Capture the cell that displays the provided text and extract its (X, Y) central coordinate. 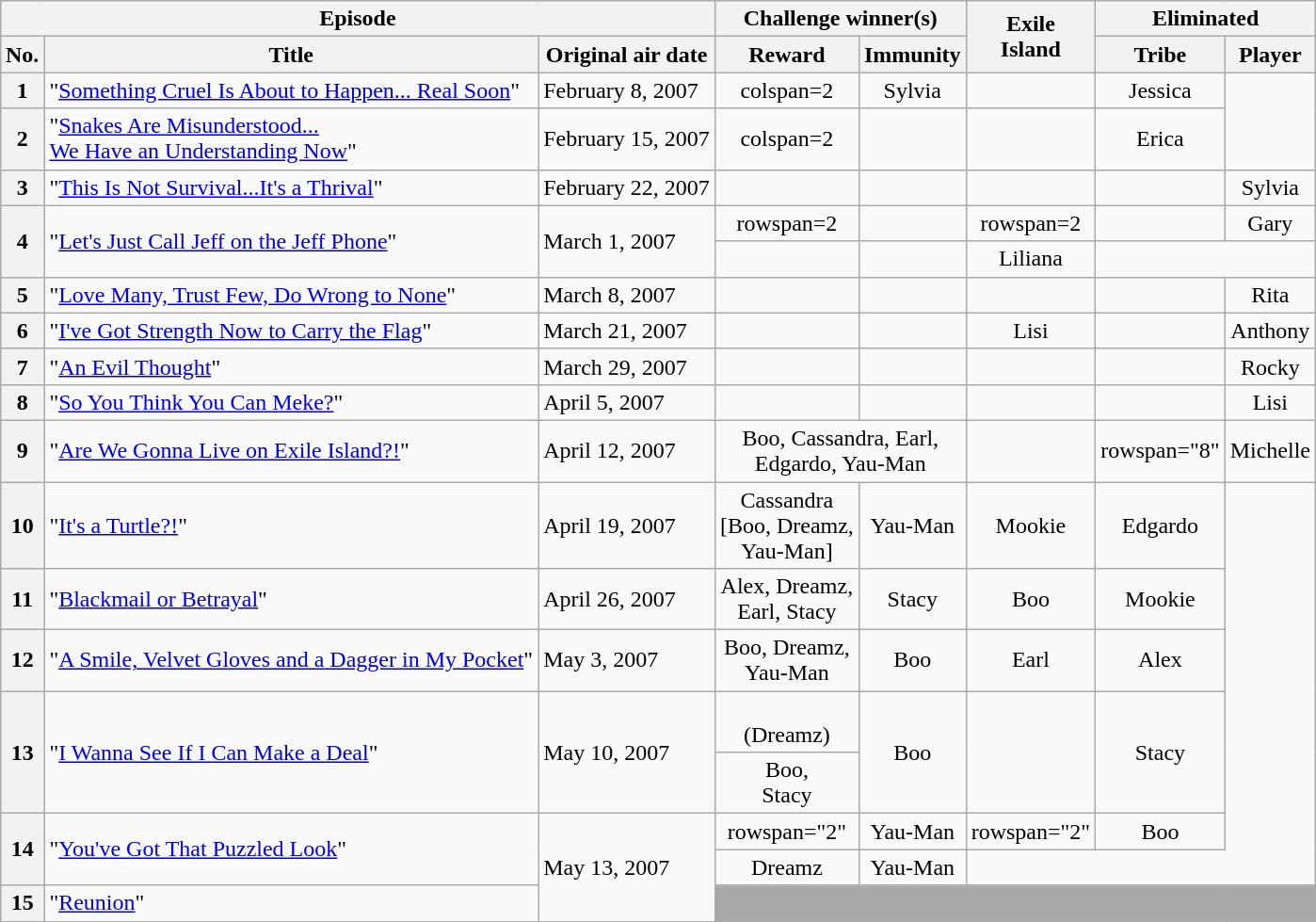
5 (22, 295)
"Love Many, Trust Few, Do Wrong to None" (292, 295)
Episode (358, 19)
Alex, Dreamz,Earl, Stacy (787, 599)
12 (22, 661)
13 (22, 752)
Alex (1161, 661)
"You've Got That Puzzled Look" (292, 849)
Cassandra[Boo, Dreamz,Yau-Man] (787, 526)
1 (22, 90)
Immunity (912, 55)
May 13, 2007 (627, 867)
No. (22, 55)
March 8, 2007 (627, 295)
"Snakes Are Misunderstood...We Have an Understanding Now" (292, 139)
10 (22, 526)
14 (22, 849)
May 3, 2007 (627, 661)
4 (22, 241)
(Dreamz) (787, 721)
May 10, 2007 (627, 752)
February 8, 2007 (627, 90)
"This Is Not Survival...It's a Thrival" (292, 187)
Boo,Stacy (787, 784)
"Let's Just Call Jeff on the Jeff Phone" (292, 241)
"It's a Turtle?!" (292, 526)
April 26, 2007 (627, 599)
"I Wanna See If I Can Make a Deal" (292, 752)
"A Smile, Velvet Gloves and a Dagger in My Pocket" (292, 661)
2 (22, 139)
Michelle (1270, 450)
Challenge winner(s) (840, 19)
April 19, 2007 (627, 526)
"Something Cruel Is About to Happen... Real Soon" (292, 90)
Reward (787, 55)
Erica (1161, 139)
Title (292, 55)
Eliminated (1206, 19)
February 22, 2007 (627, 187)
"I've Got Strength Now to Carry the Flag" (292, 331)
Edgardo (1161, 526)
rowspan="8" (1161, 450)
Boo, Cassandra, Earl,Edgardo, Yau-Man (840, 450)
Tribe (1161, 55)
"Blackmail or Betrayal" (292, 599)
3 (22, 187)
Anthony (1270, 331)
9 (22, 450)
"Reunion" (292, 903)
6 (22, 331)
April 12, 2007 (627, 450)
Liliana (1031, 259)
Jessica (1161, 90)
7 (22, 366)
March 1, 2007 (627, 241)
Earl (1031, 661)
"Are We Gonna Live on Exile Island?!" (292, 450)
Original air date (627, 55)
February 15, 2007 (627, 139)
11 (22, 599)
"So You Think You Can Meke?" (292, 402)
15 (22, 903)
Player (1270, 55)
March 29, 2007 (627, 366)
Boo, Dreamz,Yau-Man (787, 661)
8 (22, 402)
Dreamz (787, 867)
Gary (1270, 223)
"An Evil Thought" (292, 366)
Rita (1270, 295)
Rocky (1270, 366)
April 5, 2007 (627, 402)
ExileIsland (1031, 37)
March 21, 2007 (627, 331)
